Find where the given text appears and provide that cell's center as (X, Y) coordinate. 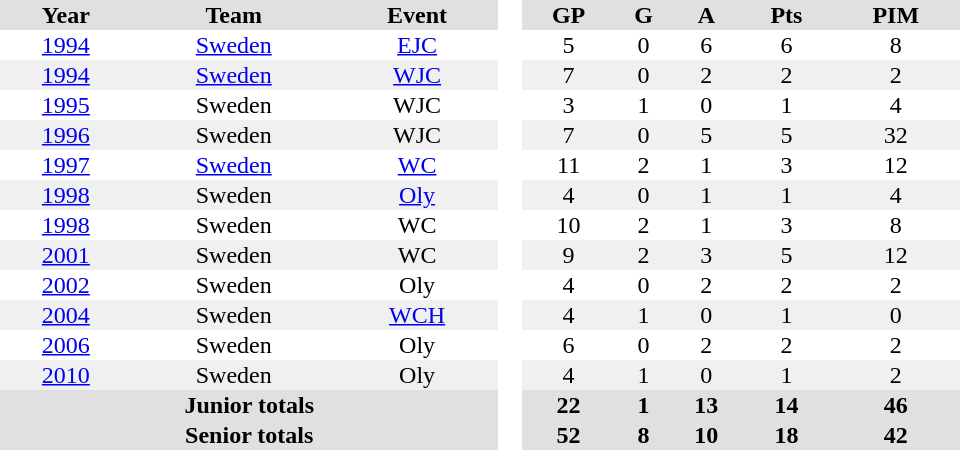
1997 (66, 165)
WCH (418, 315)
Junior totals (249, 405)
2001 (66, 255)
52 (569, 435)
1996 (66, 135)
2004 (66, 315)
PIM (896, 15)
42 (896, 435)
11 (569, 165)
2010 (66, 375)
G (644, 15)
GP (569, 15)
22 (569, 405)
13 (707, 405)
Event (418, 15)
32 (896, 135)
EJC (418, 45)
Pts (786, 15)
Senior totals (249, 435)
9 (569, 255)
46 (896, 405)
2006 (66, 345)
2002 (66, 285)
14 (786, 405)
Team (234, 15)
A (707, 15)
18 (786, 435)
Year (66, 15)
1995 (66, 105)
